Return [X, Y] of the center of cell containing provided text 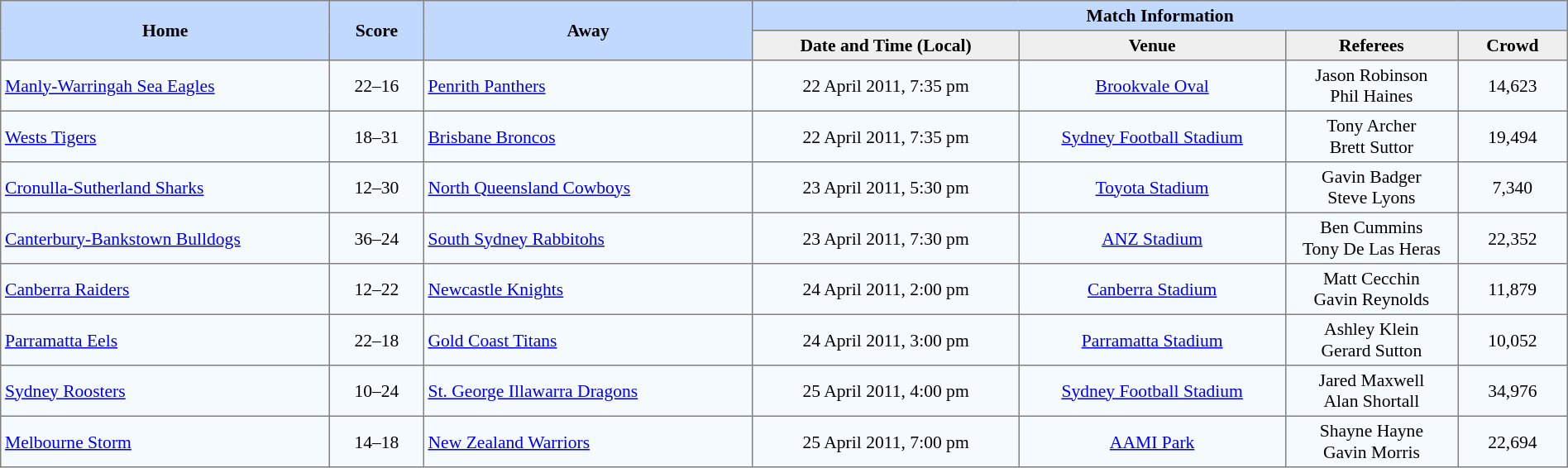
Gold Coast Titans [588, 340]
South Sydney Rabbitohs [588, 238]
11,879 [1513, 289]
14,623 [1513, 86]
23 April 2011, 5:30 pm [886, 188]
36–24 [377, 238]
Manly-Warringah Sea Eagles [165, 86]
Canterbury-Bankstown Bulldogs [165, 238]
Shayne HayneGavin Morris [1371, 442]
Tony ArcherBrett Suttor [1371, 136]
Melbourne Storm [165, 442]
Penrith Panthers [588, 86]
24 April 2011, 2:00 pm [886, 289]
Jason RobinsonPhil Haines [1371, 86]
New Zealand Warriors [588, 442]
St. George Illawarra Dragons [588, 391]
Venue [1152, 45]
Ben CumminsTony De Las Heras [1371, 238]
14–18 [377, 442]
Cronulla-Sutherland Sharks [165, 188]
Crowd [1513, 45]
Match Information [1159, 16]
22–16 [377, 86]
Canberra Stadium [1152, 289]
Sydney Roosters [165, 391]
7,340 [1513, 188]
Canberra Raiders [165, 289]
Jared MaxwellAlan Shortall [1371, 391]
ANZ Stadium [1152, 238]
24 April 2011, 3:00 pm [886, 340]
Brookvale Oval [1152, 86]
22,694 [1513, 442]
Toyota Stadium [1152, 188]
Gavin BadgerSteve Lyons [1371, 188]
Home [165, 31]
Newcastle Knights [588, 289]
Date and Time (Local) [886, 45]
10,052 [1513, 340]
Matt CecchinGavin Reynolds [1371, 289]
22–18 [377, 340]
Ashley KleinGerard Sutton [1371, 340]
12–30 [377, 188]
Parramatta Eels [165, 340]
23 April 2011, 7:30 pm [886, 238]
12–22 [377, 289]
AAMI Park [1152, 442]
Brisbane Broncos [588, 136]
18–31 [377, 136]
10–24 [377, 391]
25 April 2011, 4:00 pm [886, 391]
North Queensland Cowboys [588, 188]
Wests Tigers [165, 136]
Score [377, 31]
34,976 [1513, 391]
Away [588, 31]
Parramatta Stadium [1152, 340]
19,494 [1513, 136]
22,352 [1513, 238]
Referees [1371, 45]
25 April 2011, 7:00 pm [886, 442]
